Scan for the cell matching the given text and deliver its (X, Y) coordinate at center. 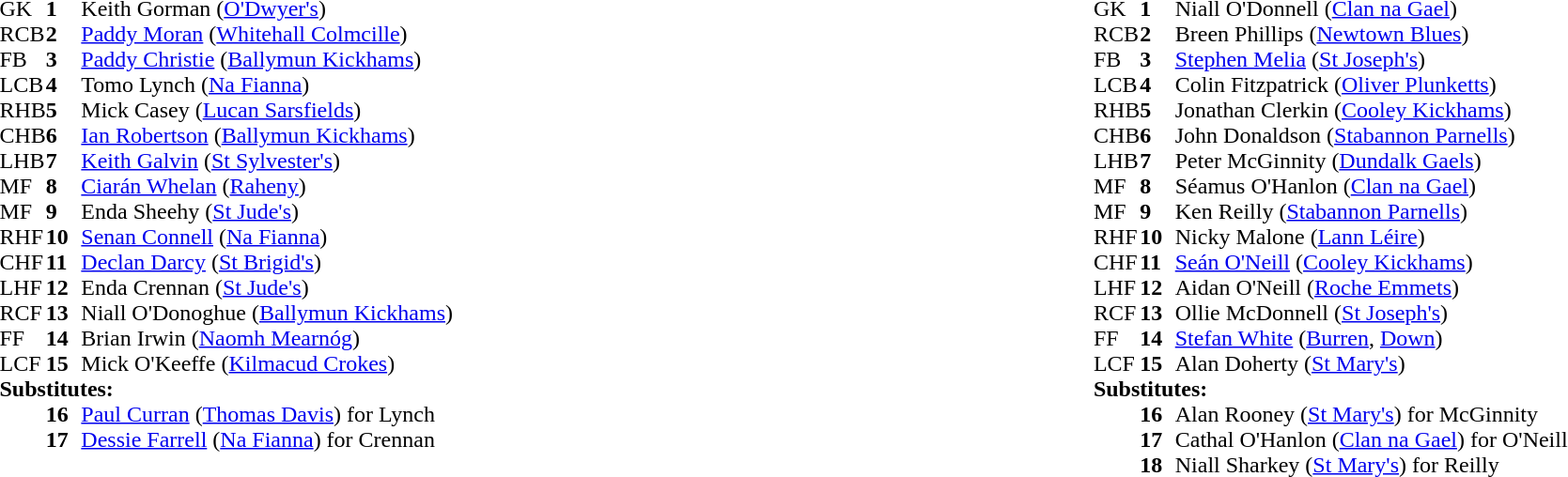
Mick Casey (Lucan Sarsfields) (267, 111)
Paddy Christie (Ballymun Kickhams) (267, 60)
Dessie Farrell (Na Fianna) for Crennan (267, 439)
Jonathan Clerkin (Cooley Kickhams) (1372, 111)
Ian Robertson (Ballymun Kickhams) (267, 135)
John Donaldson (Stabannon Parnells) (1372, 135)
Enda Crennan (St Jude's) (267, 287)
Mick O'Keeffe (Kilmacud Crokes) (267, 364)
Breen Phillips (Newtown Blues) (1372, 34)
Colin Fitzpatrick (Oliver Plunketts) (1372, 85)
Séamus O'Hanlon (Clan na Gael) (1372, 186)
Stephen Melia (St Joseph's) (1372, 60)
Ken Reilly (Stabannon Parnells) (1372, 212)
Seán O'Neill (Cooley Kickhams) (1372, 263)
Niall O'Donoghue (Ballymun Kickhams) (267, 314)
Ciarán Whelan (Raheny) (267, 186)
Ollie McDonnell (St Joseph's) (1372, 314)
Senan Connell (Na Fianna) (267, 237)
Alan Rooney (St Mary's) for McGinnity (1372, 415)
Keith Galvin (St Sylvester's) (267, 162)
Nicky Malone (Lann Léire) (1372, 237)
Brian Irwin (Naomh Mearnóg) (267, 338)
Peter McGinnity (Dundalk Gaels) (1372, 162)
Tomo Lynch (Na Fianna) (267, 85)
Enda Sheehy (St Jude's) (267, 212)
Stefan White (Burren, Down) (1372, 338)
Paddy Moran (Whitehall Colmcille) (267, 34)
Declan Darcy (St Brigid's) (267, 263)
Cathal O'Hanlon (Clan na Gael) for O'Neill (1372, 439)
Paul Curran (Thomas Davis) for Lynch (267, 415)
Alan Doherty (St Mary's) (1372, 364)
Aidan O'Neill (Roche Emmets) (1372, 287)
